Return the (X, Y) coordinate for the center point of the cell that contains the specified text.  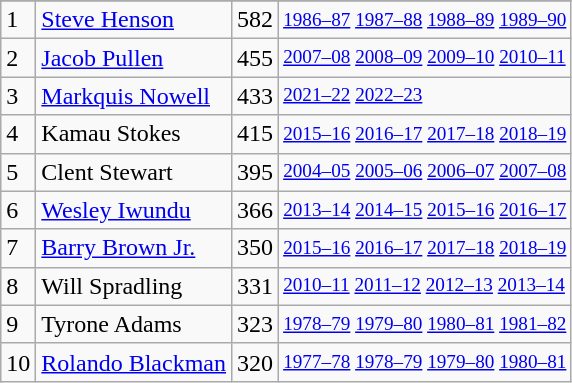
6 (18, 210)
2021–22 2022–23 (425, 96)
2 (18, 58)
Barry Brown Jr. (134, 248)
Wesley Iwundu (134, 210)
Tyrone Adams (134, 324)
9 (18, 324)
395 (256, 172)
320 (256, 362)
2010–11 2011–12 2012–13 2013–14 (425, 286)
1978–79 1979–80 1980–81 1981–82 (425, 324)
Rolando Blackman (134, 362)
331 (256, 286)
433 (256, 96)
Markquis Nowell (134, 96)
1 (18, 20)
2013–14 2014–15 2015–16 2016–17 (425, 210)
Will Spradling (134, 286)
4 (18, 134)
Jacob Pullen (134, 58)
415 (256, 134)
1986–87 1987–88 1988–89 1989–90 (425, 20)
Clent Stewart (134, 172)
8 (18, 286)
350 (256, 248)
366 (256, 210)
10 (18, 362)
5 (18, 172)
Steve Henson (134, 20)
3 (18, 96)
Kamau Stokes (134, 134)
1977–78 1978–79 1979–80 1980–81 (425, 362)
2007–08 2008–09 2009–10 2010–11 (425, 58)
455 (256, 58)
323 (256, 324)
2004–05 2005–06 2006–07 2007–08 (425, 172)
582 (256, 20)
7 (18, 248)
